Identify which cell holds the provided text, then report its (x, y) central coordinate. 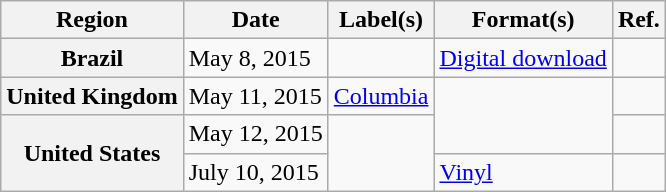
Label(s) (381, 20)
Format(s) (523, 20)
May 12, 2015 (256, 134)
July 10, 2015 (256, 172)
Region (92, 20)
Ref. (638, 20)
May 8, 2015 (256, 58)
Columbia (381, 96)
Digital download (523, 58)
May 11, 2015 (256, 96)
Brazil (92, 58)
Date (256, 20)
United States (92, 153)
United Kingdom (92, 96)
Vinyl (523, 172)
